Provide the (x, y) coordinate of the cell's center where the given text is located.  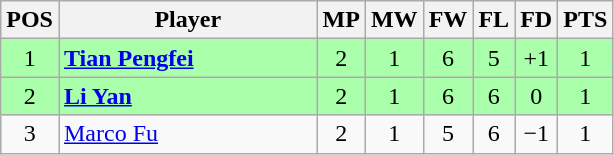
FD (536, 20)
−1 (536, 134)
PTS (586, 20)
0 (536, 96)
MW (394, 20)
Player (188, 20)
Marco Fu (188, 134)
Li Yan (188, 96)
FW (448, 20)
+1 (536, 58)
POS (30, 20)
FL (494, 20)
MP (341, 20)
Tian Pengfei (188, 58)
3 (30, 134)
